From the cell containing the given text, extract its center point as (x, y) coordinate. 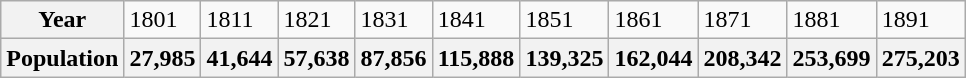
139,325 (564, 58)
162,044 (654, 58)
1861 (654, 20)
1831 (394, 20)
115,888 (476, 58)
1851 (564, 20)
1801 (162, 20)
27,985 (162, 58)
41,644 (240, 58)
1891 (920, 20)
1881 (832, 20)
1811 (240, 20)
Year (62, 20)
57,638 (316, 58)
1841 (476, 20)
253,699 (832, 58)
275,203 (920, 58)
Population (62, 58)
1871 (742, 20)
87,856 (394, 58)
208,342 (742, 58)
1821 (316, 20)
